Capture the cell that displays the provided text and extract its (X, Y) central coordinate. 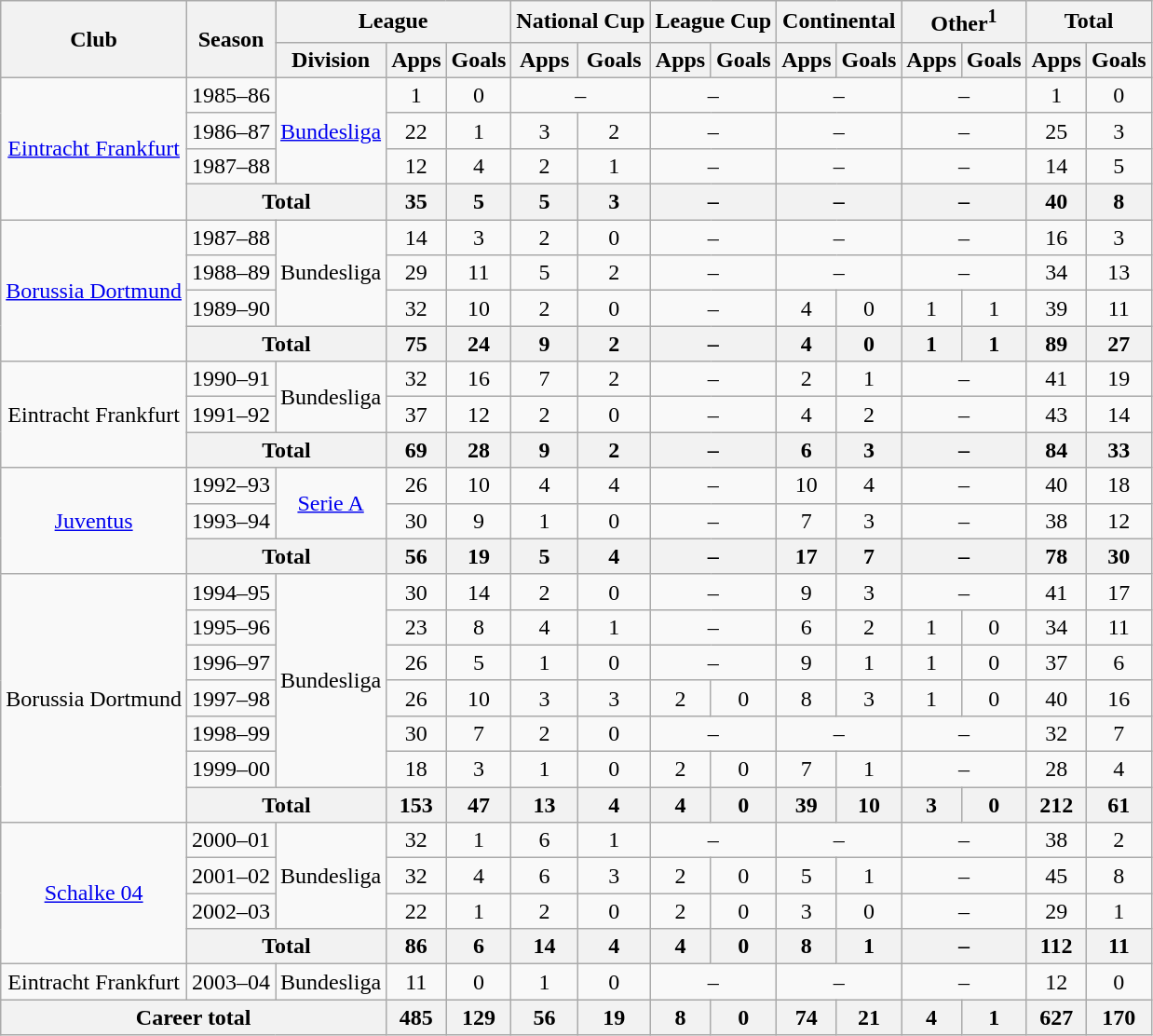
75 (416, 344)
Division (332, 60)
2000–01 (231, 840)
1999–00 (231, 770)
212 (1056, 805)
1994–95 (231, 592)
1997–98 (231, 698)
84 (1056, 450)
1993–94 (231, 521)
47 (479, 805)
86 (416, 947)
1992–93 (231, 485)
1998–99 (231, 733)
74 (807, 1017)
Season (231, 39)
2003–04 (231, 982)
1988–89 (231, 273)
24 (479, 344)
League (393, 22)
Schalke 04 (94, 893)
1991–92 (231, 415)
27 (1119, 344)
23 (416, 627)
League Cup (713, 22)
2002–03 (231, 911)
170 (1119, 1017)
112 (1056, 947)
National Cup (581, 22)
69 (416, 450)
627 (1056, 1017)
61 (1119, 805)
89 (1056, 344)
1995–96 (231, 627)
153 (416, 805)
485 (416, 1017)
1985–86 (231, 95)
35 (416, 202)
Career total (194, 1017)
43 (1056, 415)
Serie A (332, 503)
1990–91 (231, 379)
25 (1056, 130)
1986–87 (231, 130)
Club (94, 39)
1989–90 (231, 308)
78 (1056, 556)
33 (1119, 450)
2001–02 (231, 876)
21 (869, 1017)
Continental (839, 22)
Other1 (964, 22)
1996–97 (231, 662)
Juventus (94, 521)
45 (1056, 876)
129 (479, 1017)
